For the text-containing cell, return its midpoint in [X, Y] coordinate format. 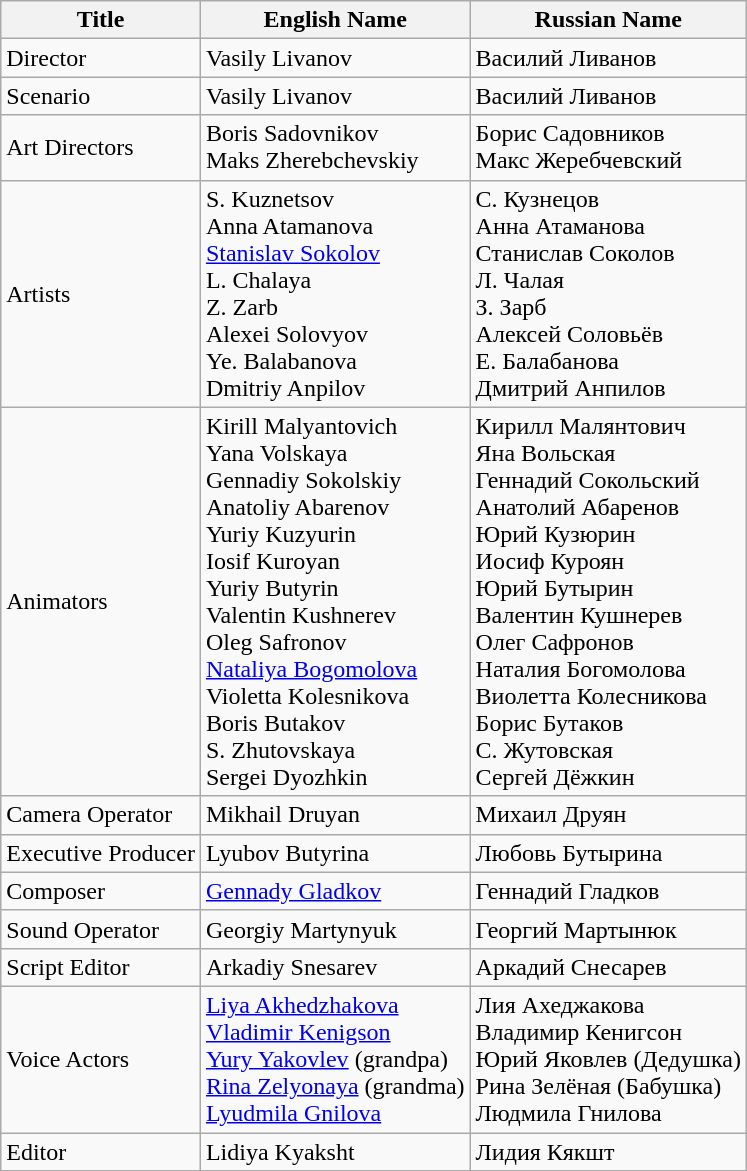
Boris SadovnikovMaks Zherebchevskiy [335, 148]
С. КузнецовАнна АтамановаСтанислав СоколовЛ. ЧалаяЗ. ЗарбАлексей СоловьёвЕ. БалабановаДмитрий Анпилов [608, 294]
Script Editor [101, 967]
Lidiya Kyaksht [335, 1151]
Mikhail Druyan [335, 815]
Executive Producer [101, 853]
Artists [101, 294]
Sound Operator [101, 929]
English Name [335, 20]
Liya AkhedzhakovaVladimir KenigsonYury Yakovlev (grandpa)Rina Zelyonaya (grandma)Lyudmila Gnilova [335, 1059]
Любовь Бутырина [608, 853]
Camera Operator [101, 815]
Lyubov Butyrina [335, 853]
Editor [101, 1151]
S. KuznetsovAnna AtamanovaStanislav SokolovL. ChalayaZ. ZarbAlexei SolovyovYe. BalabanovaDmitriy Anpilov [335, 294]
Arkadiy Snesarev [335, 967]
Georgiy Martynyuk [335, 929]
Voice Actors [101, 1059]
Георгий Мартынюк [608, 929]
Scenario [101, 96]
Title [101, 20]
Director [101, 58]
Russian Name [608, 20]
Gennady Gladkov [335, 891]
Лидия Кякшт [608, 1151]
Art Directors [101, 148]
Геннадий Гладков [608, 891]
Composer [101, 891]
Аркадий Снесарев [608, 967]
Лия АхеджаковаВладимир КенигсонЮрий Яковлев (Дедушка)Рина Зелёная (Бабушка)Людмила Гнилова [608, 1059]
Михаил Друян [608, 815]
Animators [101, 602]
Борис СадовниковМакс Жеребчевский [608, 148]
